Output the (X, Y) coordinate of the center of the cell containing the given text.  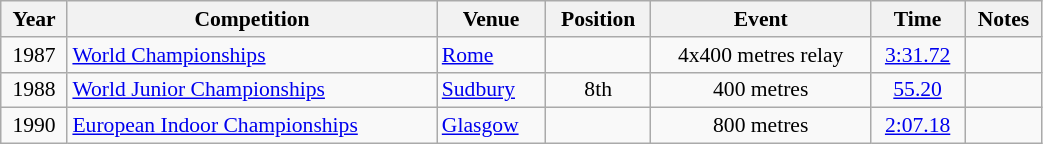
Rome (492, 55)
Glasgow (492, 126)
8th (598, 90)
1990 (34, 126)
Competition (252, 19)
European Indoor Championships (252, 126)
Position (598, 19)
4x400 metres relay (760, 55)
Notes (1004, 19)
800 metres (760, 126)
1988 (34, 90)
Time (917, 19)
Event (760, 19)
World Junior Championships (252, 90)
World Championships (252, 55)
Venue (492, 19)
Year (34, 19)
400 metres (760, 90)
Sudbury (492, 90)
2:07.18 (917, 126)
55.20 (917, 90)
1987 (34, 55)
3:31.72 (917, 55)
